Scan for the cell matching the given text and deliver its [X, Y] coordinate at center. 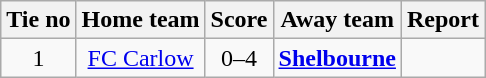
Home team [140, 20]
FC Carlow [140, 58]
1 [38, 58]
Score [239, 20]
Away team [337, 20]
0–4 [239, 58]
Tie no [38, 20]
Report [442, 20]
Shelbourne [337, 58]
